Identify which cell holds the provided text, then report its [x, y] central coordinate. 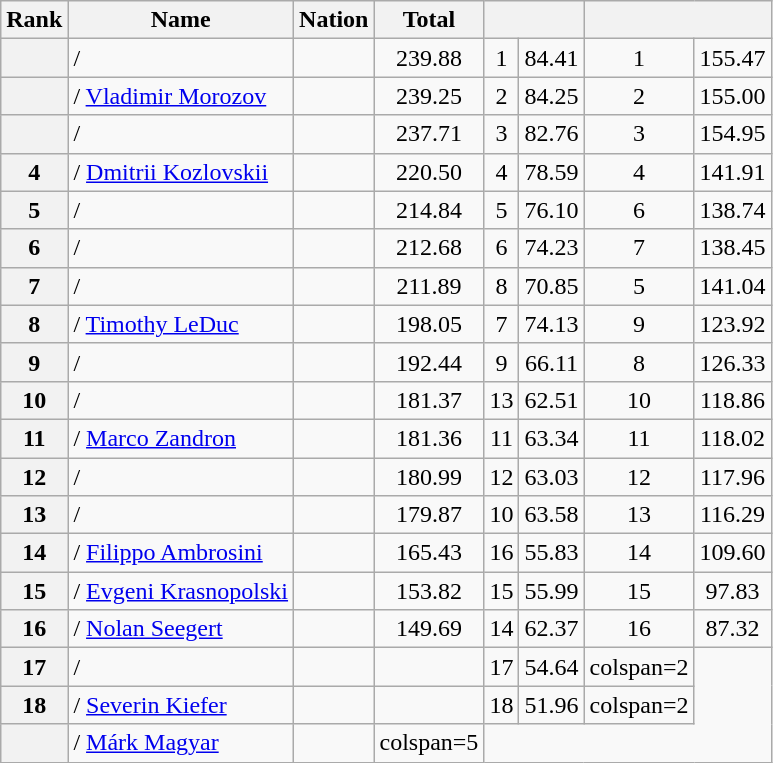
237.71 [429, 134]
180.99 [429, 477]
70.85 [552, 286]
/ Márk Magyar [181, 743]
109.60 [732, 553]
Rank [34, 20]
84.41 [552, 58]
/ Timothy LeDuc [181, 324]
66.11 [552, 362]
/ Severin Kiefer [181, 705]
155.00 [732, 96]
54.64 [552, 667]
141.04 [732, 286]
214.84 [429, 210]
179.87 [429, 515]
Total [429, 20]
63.58 [552, 515]
78.59 [552, 172]
165.43 [429, 553]
62.51 [552, 400]
141.91 [732, 172]
/ Filippo Ambrosini [181, 553]
74.23 [552, 248]
84.25 [552, 96]
/ Vladimir Morozov [181, 96]
63.34 [552, 438]
74.13 [552, 324]
181.37 [429, 400]
126.33 [732, 362]
192.44 [429, 362]
/ Nolan Seegert [181, 629]
198.05 [429, 324]
82.76 [552, 134]
138.74 [732, 210]
239.25 [429, 96]
Name [181, 20]
Nation [334, 20]
154.95 [732, 134]
149.69 [429, 629]
colspan=5 [429, 743]
220.50 [429, 172]
155.47 [732, 58]
118.02 [732, 438]
63.03 [552, 477]
212.68 [429, 248]
76.10 [552, 210]
138.45 [732, 248]
181.36 [429, 438]
118.86 [732, 400]
51.96 [552, 705]
62.37 [552, 629]
87.32 [732, 629]
153.82 [429, 591]
55.99 [552, 591]
/ Dmitrii Kozlovskii [181, 172]
117.96 [732, 477]
/ Evgeni Krasnopolski [181, 591]
55.83 [552, 553]
/ Marco Zandron [181, 438]
211.89 [429, 286]
97.83 [732, 591]
123.92 [732, 324]
239.88 [429, 58]
116.29 [732, 515]
